Return the [X, Y] coordinate for the center point of the cell that contains the specified text.  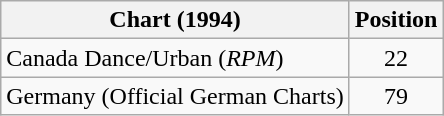
22 [396, 58]
Position [396, 20]
Germany (Official German Charts) [175, 96]
Canada Dance/Urban (RPM) [175, 58]
Chart (1994) [175, 20]
79 [396, 96]
